Capture the cell that displays the provided text and extract its (X, Y) central coordinate. 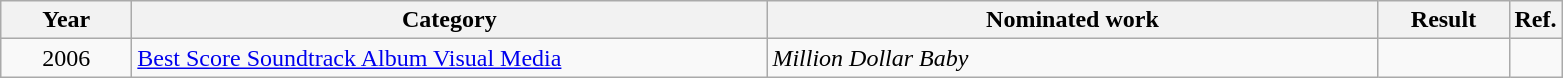
Result (1444, 20)
Ref. (1536, 20)
Best Score Soundtrack Album Visual Media (450, 58)
2006 (66, 58)
Category (450, 20)
Nominated work (1072, 20)
Million Dollar Baby (1072, 58)
Year (66, 20)
